Detect which cell encompasses the target text, then output its (X, Y) center coordinate. 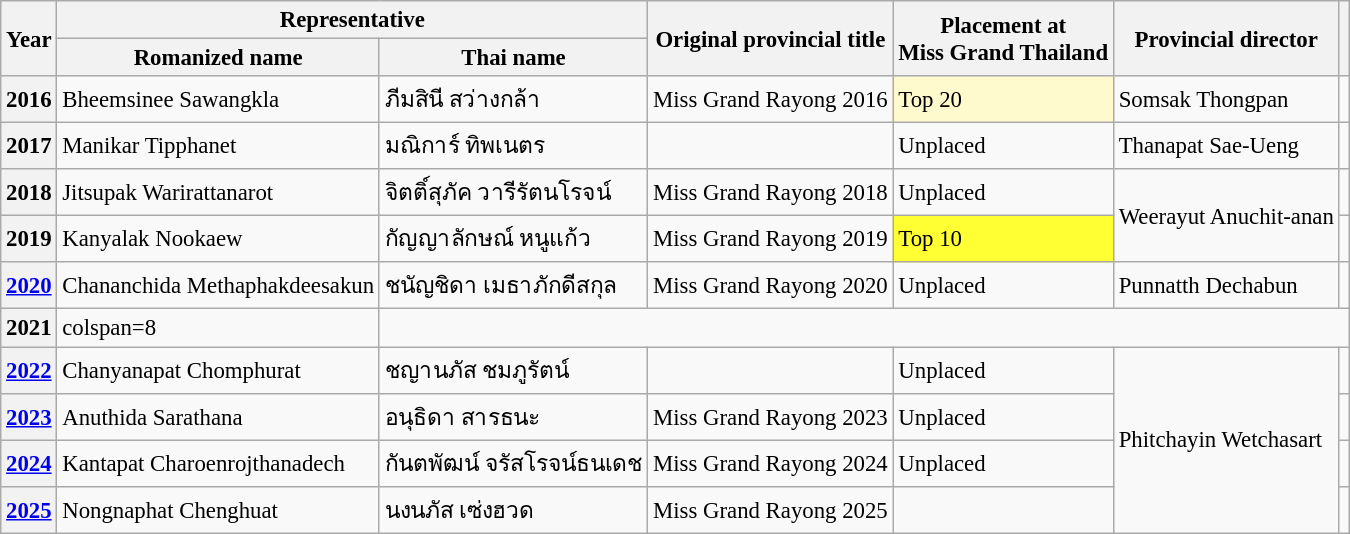
Miss Grand Rayong 2020 (770, 286)
2017 (29, 146)
จิตติ์สุภัค วารีรัตนโรจน์ (513, 192)
Thai name (513, 58)
อนุธิดา สารธนะ (513, 416)
Romanized name (218, 58)
Miss Grand Rayong 2019 (770, 240)
Nongnaphat Chenghuat (218, 510)
Weerayut Anuchit-anan (1226, 216)
Year (29, 38)
Jitsupak Warirattanarot (218, 192)
Miss Grand Rayong 2018 (770, 192)
2021 (29, 328)
มณิการ์ ทิพเนตร (513, 146)
Manikar Tipphanet (218, 146)
2024 (29, 464)
Bheemsinee Sawangkla (218, 100)
กันตพัฒน์ จรัสโรจน์ธนเดช (513, 464)
Thanapat Sae-Ueng (1226, 146)
Kanyalak Nookaew (218, 240)
Phitchayin Wetchasart (1226, 440)
2016 (29, 100)
colspan=8 (218, 328)
2025 (29, 510)
Placement atMiss Grand Thailand (1003, 38)
2023 (29, 416)
กัญญาลักษณ์ หนูแก้ว (513, 240)
Miss Grand Rayong 2024 (770, 464)
ชนัญชิดา เมธาภักดีสกุล (513, 286)
Punnatth Dechabun (1226, 286)
Anuthida Sarathana (218, 416)
Chananchida Methaphakdeesakun (218, 286)
Original provincial title (770, 38)
2022 (29, 370)
นงนภัส เซ่งฮวด (513, 510)
Miss Grand Rayong 2025 (770, 510)
Provincial director (1226, 38)
2018 (29, 192)
Kantapat Charoenrojthanadech (218, 464)
ภีมสินี สว่างกล้า (513, 100)
Somsak Thongpan (1226, 100)
Miss Grand Rayong 2016 (770, 100)
Top 10 (1003, 240)
Top 20 (1003, 100)
ชญานภัส ชมภูรัตน์ (513, 370)
Miss Grand Rayong 2023 (770, 416)
2019 (29, 240)
2020 (29, 286)
Chanyanapat Chomphurat (218, 370)
Representative (352, 20)
